Extract the [x, y] coordinate from the center of the cell holding the provided text.  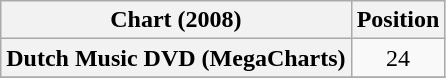
Chart (2008) [176, 20]
Dutch Music DVD (MegaCharts) [176, 58]
24 [398, 58]
Position [398, 20]
